Locate the cell with the specified text and output its (x, y) center coordinate. 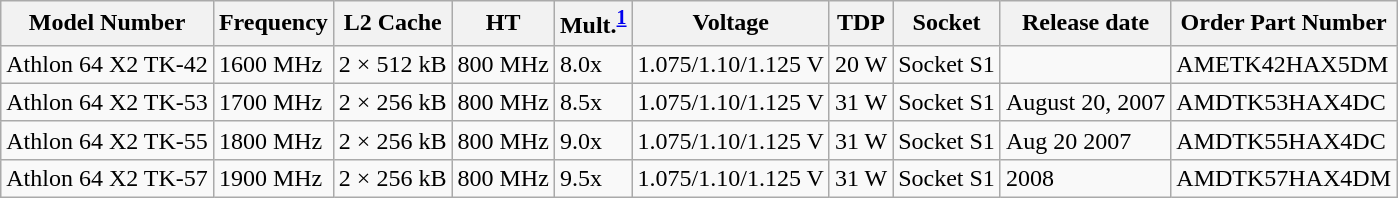
1900 MHz (273, 178)
1800 MHz (273, 140)
Athlon 64 X2 TK-55 (108, 140)
Frequency (273, 24)
2 × 512 kB (392, 64)
1700 MHz (273, 102)
1600 MHz (273, 64)
Voltage (730, 24)
AMDTK53HAX4DC (1284, 102)
AMDTK57HAX4DM (1284, 178)
AMDTK55HAX4DC (1284, 140)
9.5x (593, 178)
August 20, 2007 (1085, 102)
8.0x (593, 64)
L2 Cache (392, 24)
9.0x (593, 140)
TDP (860, 24)
2008 (1085, 178)
Socket (947, 24)
Athlon 64 X2 TK-53 (108, 102)
AMETK42HAX5DM (1284, 64)
8.5x (593, 102)
HT (503, 24)
Aug 20 2007 (1085, 140)
Athlon 64 X2 TK-57 (108, 178)
Order Part Number (1284, 24)
Model Number (108, 24)
Mult.1 (593, 24)
Athlon 64 X2 TK-42 (108, 64)
20 W (860, 64)
Release date (1085, 24)
